Search for the cell housing the specified text and yield its [X, Y] center coordinate. 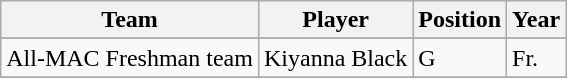
Kiyanna Black [335, 58]
Team [130, 20]
All-MAC Freshman team [130, 58]
Fr. [536, 58]
G [460, 58]
Year [536, 20]
Player [335, 20]
Position [460, 20]
